Detect which cell encompasses the target text, then output its (x, y) center coordinate. 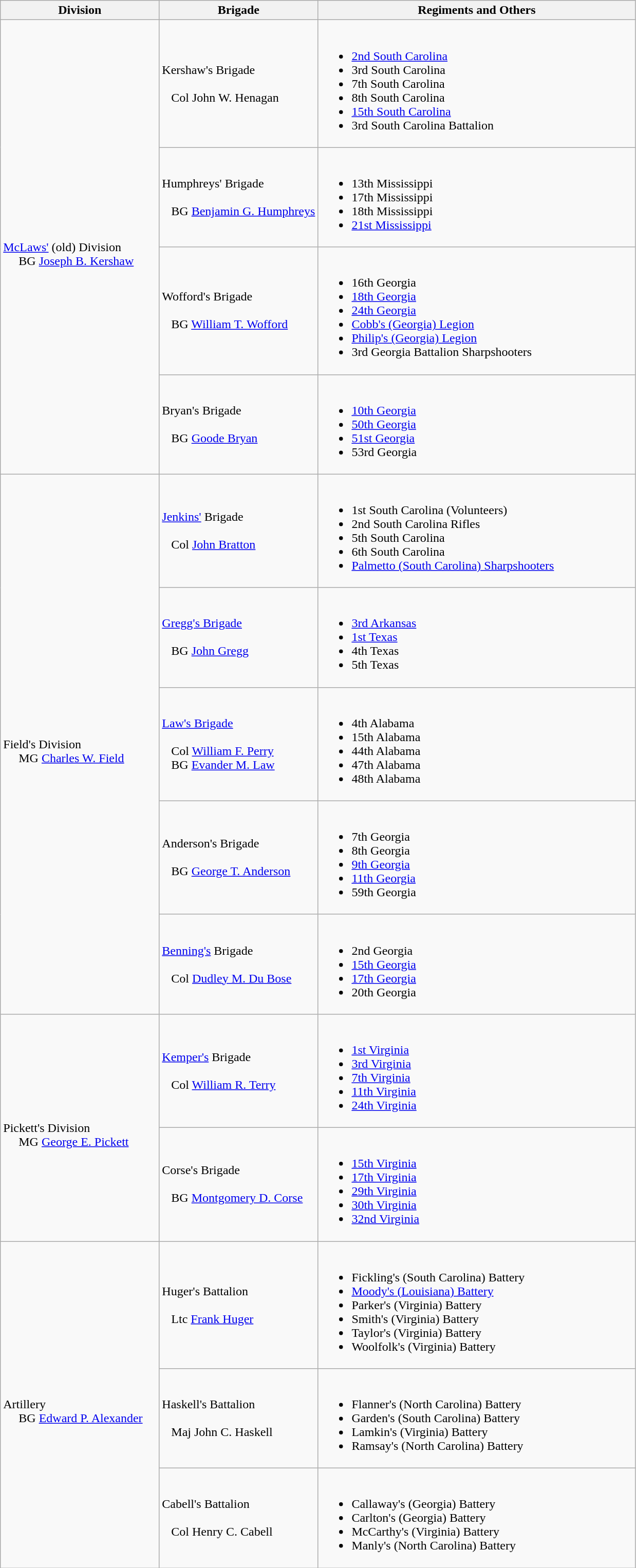
Benning's Brigade Col Dudley M. Du Bose (238, 964)
10th Georgia50th Georgia51st Georgia53rd Georgia (477, 424)
7th Georgia8th Georgia9th Georgia11th Georgia59th Georgia (477, 858)
4th Alabama15th Alabama44th Alabama47th Alabama48th Alabama (477, 744)
Artillery BG Edward P. Alexander (80, 1404)
Flanner's (North Carolina) BatteryGarden's (South Carolina) BatteryLamkin's (Virginia) BatteryRamsay's (North Carolina) Battery (477, 1419)
Brigade (238, 10)
Callaway's (Georgia) BatteryCarlton's (Georgia) BatteryMcCarthy's (Virginia) BatteryManly's (North Carolina) Battery (477, 1518)
Regiments and Others (477, 10)
1st South Carolina (Volunteers)2nd South Carolina Rifles5th South Carolina6th South CarolinaPalmetto (South Carolina) Sharpshooters (477, 531)
Law's Brigade Col William F. Perry BG Evander M. Law (238, 744)
Haskell's Battalion Maj John C. Haskell (238, 1419)
Bryan's Brigade BG Goode Bryan (238, 424)
Kemper's Brigade Col William R. Terry (238, 1070)
Division (80, 10)
Kershaw's Brigade Col John W. Henagan (238, 84)
1st Virginia3rd Virginia7th Virginia11th Virginia24th Virginia (477, 1070)
15th Virginia17th Virginia29th Virginia30th Virginia32nd Virginia (477, 1184)
16th Georgia18th Georgia24th GeorgiaCobb's (Georgia) LegionPhilip's (Georgia) Legion3rd Georgia Battalion Sharpshooters (477, 311)
McLaws' (old) Division BG Joseph B. Kershaw (80, 247)
Cabell's Battalion Col Henry C. Cabell (238, 1518)
Wofford's Brigade BG William T. Wofford (238, 311)
13th Mississippi17th Mississippi18th Mississippi21st Mississippi (477, 197)
Anderson's Brigade BG George T. Anderson (238, 858)
3rd Arkansas1st Texas4th Texas5th Texas (477, 637)
Huger's Battalion Ltc Frank Huger (238, 1305)
Pickett's Division MG George E. Pickett (80, 1127)
Field's Division MG Charles W. Field (80, 744)
Jenkins' Brigade Col John Bratton (238, 531)
Corse's Brigade BG Montgomery D. Corse (238, 1184)
Humphreys' Brigade BG Benjamin G. Humphreys (238, 197)
2nd South Carolina3rd South Carolina7th South Carolina8th South Carolina15th South Carolina3rd South Carolina Battalion (477, 84)
2nd Georgia15th Georgia17th Georgia20th Georgia (477, 964)
Gregg's Brigade BG John Gregg (238, 637)
